From the cell containing the given text, extract its center point as (X, Y) coordinate. 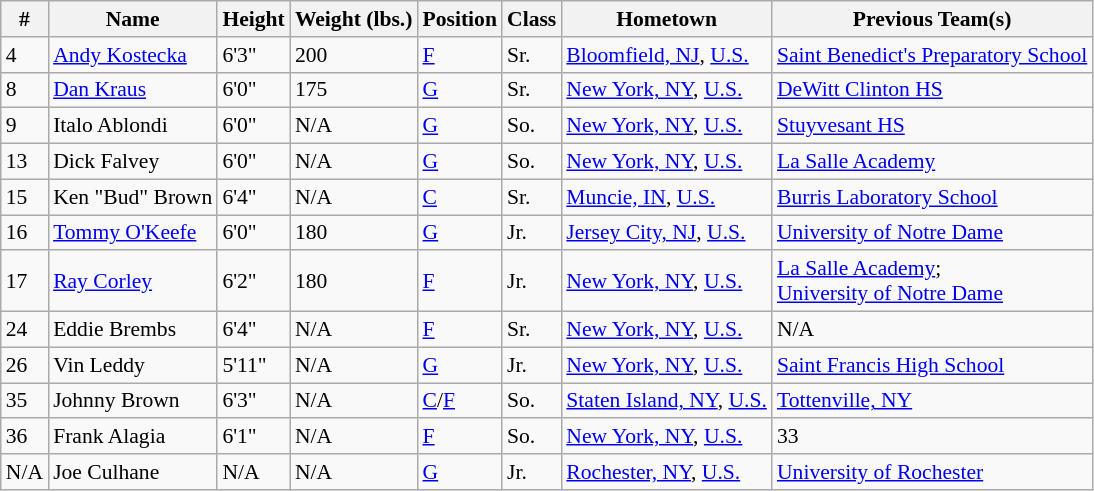
Name (132, 19)
6'2" (253, 282)
16 (24, 233)
Jersey City, NJ, U.S. (666, 233)
15 (24, 197)
8 (24, 90)
La Salle Academy;University of Notre Dame (932, 282)
Johnny Brown (132, 401)
Previous Team(s) (932, 19)
35 (24, 401)
17 (24, 282)
Dick Falvey (132, 162)
University of Notre Dame (932, 233)
Vin Leddy (132, 365)
Joe Culhane (132, 472)
Staten Island, NY, U.S. (666, 401)
Height (253, 19)
University of Rochester (932, 472)
33 (932, 437)
Frank Alagia (132, 437)
Muncie, IN, U.S. (666, 197)
Andy Kostecka (132, 55)
Tottenville, NY (932, 401)
Ken "Bud" Brown (132, 197)
DeWitt Clinton HS (932, 90)
5'11" (253, 365)
9 (24, 126)
Saint Francis High School (932, 365)
6'1" (253, 437)
Hometown (666, 19)
Bloomfield, NJ, U.S. (666, 55)
Saint Benedict's Preparatory School (932, 55)
Weight (lbs.) (354, 19)
24 (24, 330)
200 (354, 55)
4 (24, 55)
Italo Ablondi (132, 126)
Eddie Brembs (132, 330)
Class (532, 19)
C/F (459, 401)
C (459, 197)
Burris Laboratory School (932, 197)
26 (24, 365)
Position (459, 19)
Tommy O'Keefe (132, 233)
13 (24, 162)
175 (354, 90)
Stuyvesant HS (932, 126)
La Salle Academy (932, 162)
# (24, 19)
Rochester, NY, U.S. (666, 472)
Dan Kraus (132, 90)
Ray Corley (132, 282)
36 (24, 437)
